Provide the (x, y) coordinate of the cell's center where the given text is located.  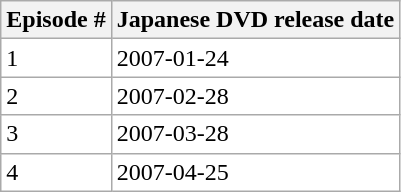
2007-01-24 (256, 58)
1 (56, 58)
3 (56, 134)
4 (56, 172)
2 (56, 96)
Episode # (56, 20)
2007-02-28 (256, 96)
2007-04-25 (256, 172)
2007-03-28 (256, 134)
Japanese DVD release date (256, 20)
